Output the (X, Y) coordinate of the center of the cell containing the given text.  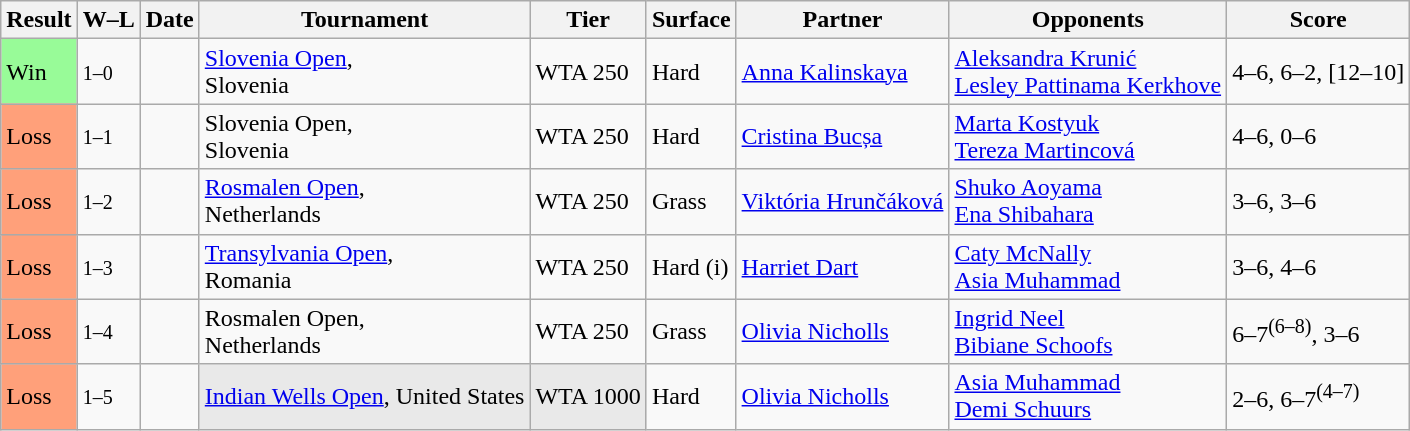
Ingrid Neel Bibiane Schoofs (1088, 332)
Viktória Hrunčáková (842, 202)
Cristina Bucșa (842, 136)
4–6, 0–6 (1318, 136)
Hard (i) (691, 266)
1–3 (108, 266)
1–5 (108, 396)
Transylvania Open, Romania (364, 266)
6–7(6–8), 3–6 (1318, 332)
Surface (691, 20)
1–0 (108, 72)
Opponents (1088, 20)
Indian Wells Open, United States (364, 396)
Win (39, 72)
Score (1318, 20)
Caty McNally Asia Muhammad (1088, 266)
W–L (108, 20)
4–6, 6–2, [12–10] (1318, 72)
Harriet Dart (842, 266)
3–6, 4–6 (1318, 266)
WTA 1000 (588, 396)
Date (170, 20)
Asia Muhammad Demi Schuurs (1088, 396)
Tier (588, 20)
1–2 (108, 202)
2–6, 6–7(4–7) (1318, 396)
1–1 (108, 136)
1–4 (108, 332)
Shuko Aoyama Ena Shibahara (1088, 202)
Marta Kostyuk Tereza Martincová (1088, 136)
Partner (842, 20)
3–6, 3–6 (1318, 202)
Anna Kalinskaya (842, 72)
Aleksandra Krunić Lesley Pattinama Kerkhove (1088, 72)
Result (39, 20)
Tournament (364, 20)
